Return the (x, y) coordinate for the center point of the cell that contains the specified text.  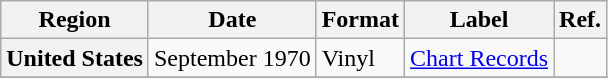
Date (232, 20)
Vinyl (360, 58)
United States (75, 58)
Format (360, 20)
Label (480, 20)
Region (75, 20)
Ref. (580, 20)
September 1970 (232, 58)
Chart Records (480, 58)
